Detect which cell encompasses the target text, then output its (X, Y) center coordinate. 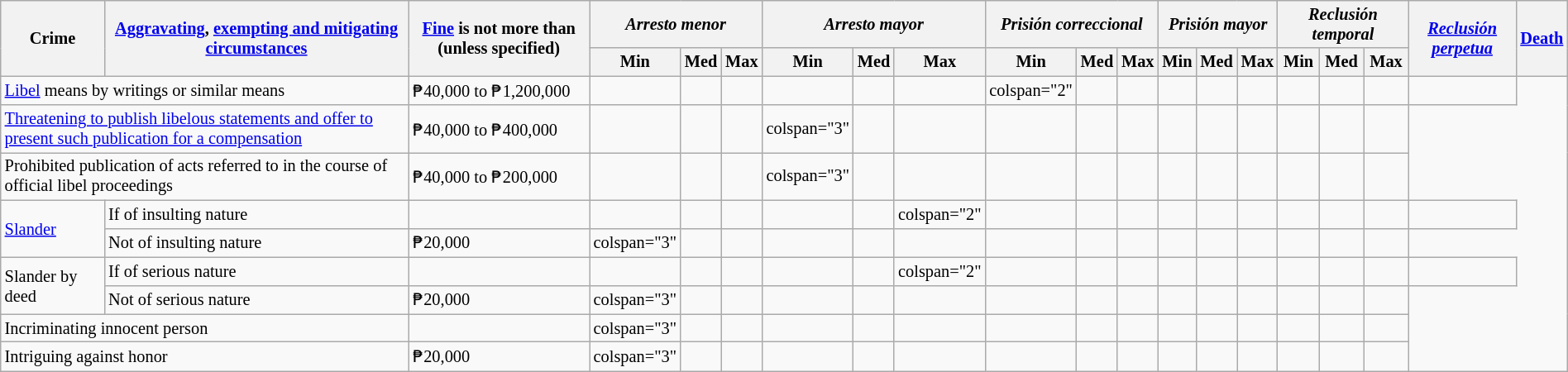
₱40,000 to ₱1,200,000 (500, 91)
Crime (53, 38)
Aggravating, exempting and mitigating circumstances (256, 38)
Prisión mayor (1217, 24)
Not of serious nature (256, 299)
Prohibited publication of acts referred to in the course of official libel proceedings (205, 176)
Reclusión temporal (1343, 24)
Not of insulting nature (256, 243)
Slander (53, 228)
Arresto mayor (874, 24)
Reclusión perpetua (1462, 38)
Threatening to publish libelous statements and offer to present such publication for a compensation (205, 129)
Incriminating innocent person (205, 328)
₱40,000 to ₱400,000 (500, 129)
Arresto menor (676, 24)
Fine is not more than (unless specified) (500, 38)
If of insulting nature (256, 214)
Death (1542, 38)
Prisión correccional (1072, 24)
Slander by deed (53, 286)
₱40,000 to ₱200,000 (500, 176)
If of serious nature (256, 271)
Libel means by writings or similar means (205, 91)
Intriguing against honor (205, 355)
